Determine the [X, Y] coordinate at the center of the cell enclosing the given text.  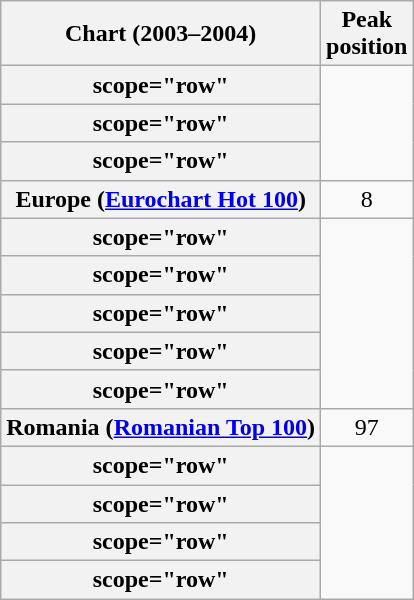
Chart (2003–2004) [161, 34]
Romania (Romanian Top 100) [161, 427]
Europe (Eurochart Hot 100) [161, 199]
8 [367, 199]
97 [367, 427]
Peakposition [367, 34]
